Identify which cell holds the provided text, then report its [x, y] central coordinate. 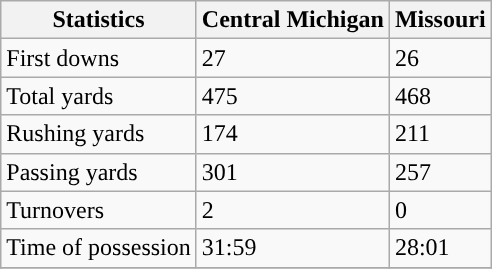
First downs [99, 58]
211 [440, 134]
Total yards [99, 96]
Turnovers [99, 210]
28:01 [440, 248]
Rushing yards [99, 134]
468 [440, 96]
0 [440, 210]
31:59 [292, 248]
Missouri [440, 20]
2 [292, 210]
27 [292, 58]
Passing yards [99, 172]
475 [292, 96]
174 [292, 134]
Time of possession [99, 248]
301 [292, 172]
257 [440, 172]
Central Michigan [292, 20]
Statistics [99, 20]
26 [440, 58]
